Search for the cell housing the specified text and yield its [X, Y] center coordinate. 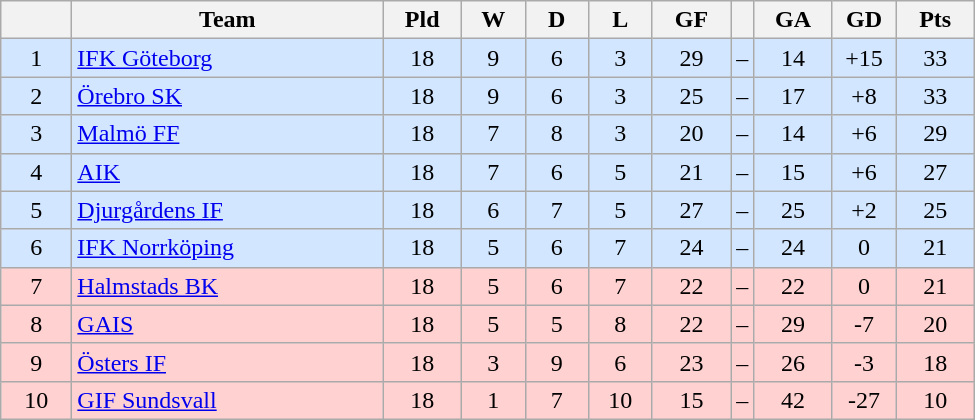
17 [794, 96]
GAIS [228, 324]
+15 [864, 58]
Halmstads BK [228, 286]
D [557, 20]
GIF Sundsvall [228, 400]
+2 [864, 210]
42 [794, 400]
W [493, 20]
GD [864, 20]
Team [228, 20]
-7 [864, 324]
-3 [864, 362]
Östers IF [228, 362]
IFK Norrköping [228, 248]
23 [692, 362]
26 [794, 362]
2 [36, 96]
L [621, 20]
Örebro SK [228, 96]
-27 [864, 400]
+8 [864, 96]
AIK [228, 172]
Pld [422, 20]
Pts [936, 20]
IFK Göteborg [228, 58]
GA [794, 20]
Malmö FF [228, 134]
GF [692, 20]
Djurgårdens IF [228, 210]
4 [36, 172]
